Return [x, y] of the center of cell containing provided text 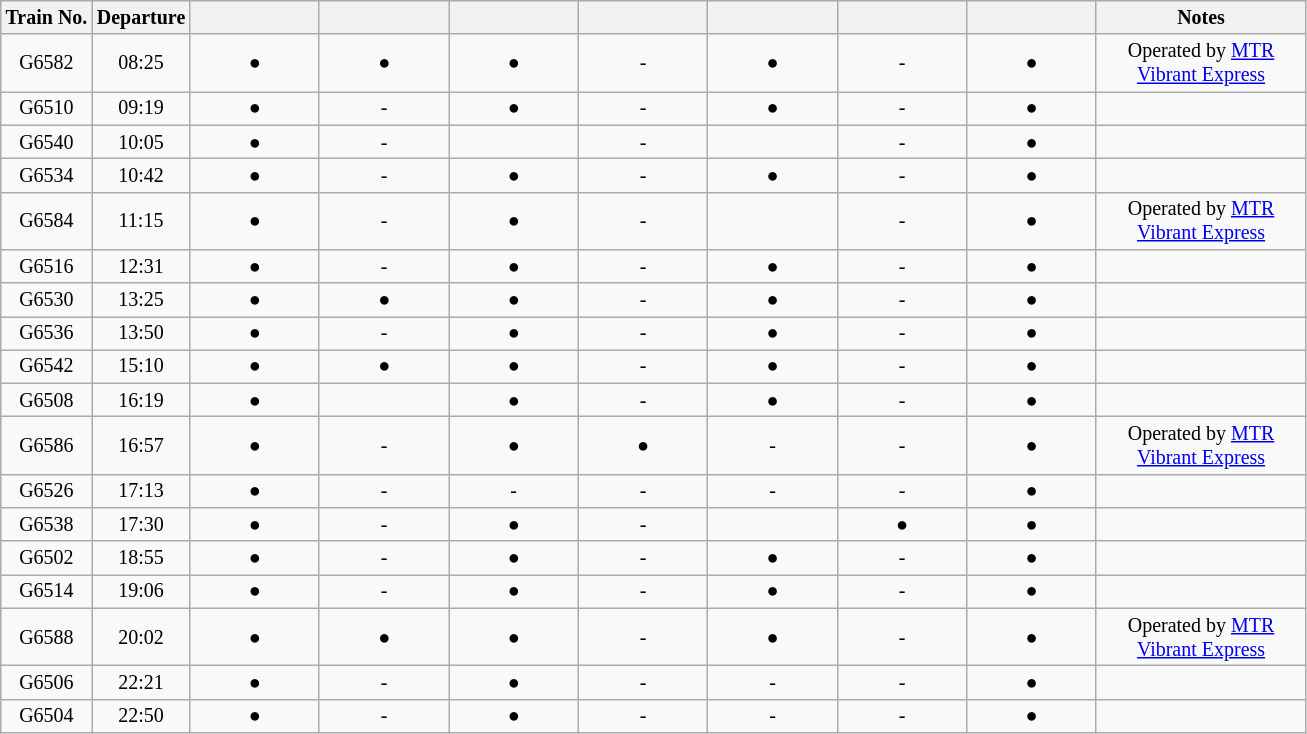
Departure [141, 18]
G6530 [46, 300]
G6586 [46, 446]
18:55 [141, 558]
15:10 [141, 366]
G6588 [46, 638]
G6584 [46, 220]
16:19 [141, 400]
19:06 [141, 592]
G6502 [46, 558]
22:21 [141, 682]
10:05 [141, 142]
17:13 [141, 492]
G6538 [46, 524]
13:50 [141, 334]
G6582 [46, 64]
G6510 [46, 108]
G6504 [46, 716]
G6542 [46, 366]
G6514 [46, 592]
G6516 [46, 266]
22:50 [141, 716]
Notes [1200, 18]
09:19 [141, 108]
G6540 [46, 142]
G6508 [46, 400]
16:57 [141, 446]
20:02 [141, 638]
08:25 [141, 64]
13:25 [141, 300]
17:30 [141, 524]
10:42 [141, 176]
Train No. [46, 18]
G6536 [46, 334]
11:15 [141, 220]
G6526 [46, 492]
G6534 [46, 176]
G6506 [46, 682]
12:31 [141, 266]
